Detect which cell encompasses the target text, then output its (X, Y) center coordinate. 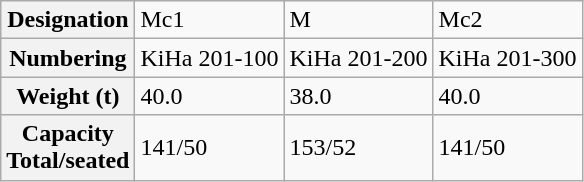
38.0 (358, 96)
CapacityTotal/seated (68, 148)
Designation (68, 20)
KiHa 201-200 (358, 58)
Weight (t) (68, 96)
153/52 (358, 148)
M (358, 20)
Mc2 (508, 20)
Mc1 (210, 20)
Numbering (68, 58)
KiHa 201-100 (210, 58)
KiHa 201-300 (508, 58)
